For the text-containing cell, return its midpoint in (X, Y) coordinate format. 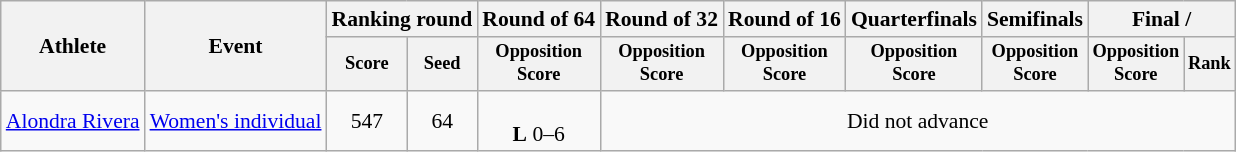
Final / (1162, 19)
Women's individual (236, 122)
Ranking round (402, 19)
Rank (1210, 64)
Athlete (73, 46)
Alondra Rivera (73, 122)
Round of 16 (784, 19)
Quarterfinals (914, 19)
Semifinals (1035, 19)
Round of 32 (662, 19)
Did not advance (918, 122)
Event (236, 46)
547 (368, 122)
64 (442, 122)
Round of 64 (538, 19)
Seed (442, 64)
Score (368, 64)
L 0–6 (538, 122)
